Provide the (x, y) coordinate of the cell's center where the given text is located.  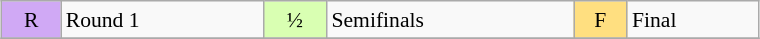
Final (693, 20)
R (32, 20)
F (600, 20)
Round 1 (162, 20)
½ (294, 20)
Semifinals (450, 20)
